Locate the cell with the specified text and output its (X, Y) center coordinate. 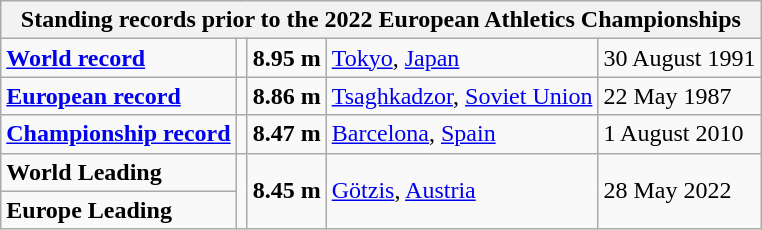
Tokyo, Japan (462, 58)
1 August 2010 (680, 134)
Championship record (118, 134)
European record (118, 96)
28 May 2022 (680, 191)
30 August 1991 (680, 58)
Standing records prior to the 2022 European Athletics Championships (381, 20)
8.95 m (286, 58)
8.45 m (286, 191)
Barcelona, Spain (462, 134)
8.86 m (286, 96)
Tsaghkadzor, Soviet Union (462, 96)
22 May 1987 (680, 96)
World record (118, 58)
World Leading (118, 172)
Europe Leading (118, 210)
8.47 m (286, 134)
Götzis, Austria (462, 191)
